Pinpoint the cell where the given text exists, returning its (x, y) midpoint coordinate. 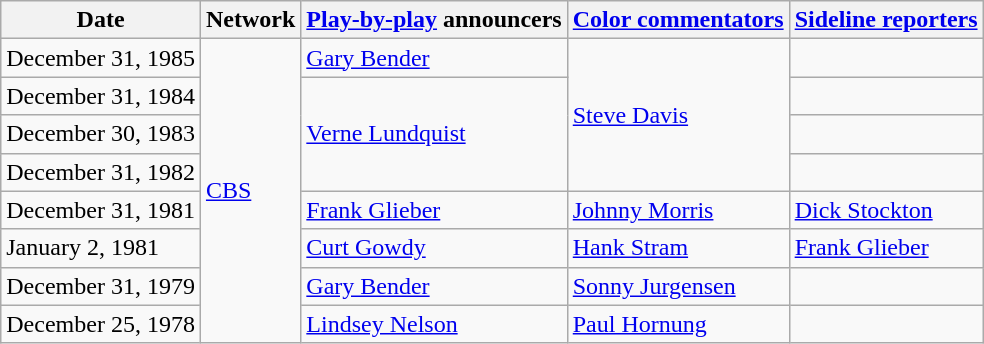
Sonny Jurgensen (678, 286)
Sideline reporters (886, 20)
Hank Stram (678, 248)
December 31, 1982 (101, 172)
Date (101, 20)
Paul Hornung (678, 324)
Color commentators (678, 20)
December 31, 1981 (101, 210)
December 25, 1978 (101, 324)
December 31, 1984 (101, 96)
CBS (250, 191)
Dick Stockton (886, 210)
Curt Gowdy (434, 248)
Play-by-play announcers (434, 20)
Network (250, 20)
December 31, 1985 (101, 58)
January 2, 1981 (101, 248)
December 30, 1983 (101, 134)
December 31, 1979 (101, 286)
Verne Lundquist (434, 134)
Steve Davis (678, 115)
Lindsey Nelson (434, 324)
Johnny Morris (678, 210)
